From the cell containing the given text, extract its center point as [X, Y] coordinate. 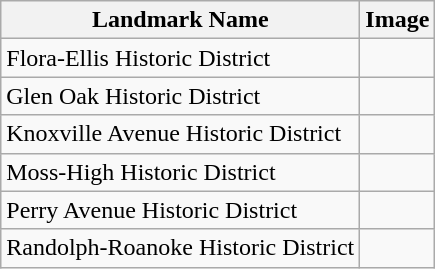
Image [398, 20]
Landmark Name [180, 20]
Moss-High Historic District [180, 172]
Perry Avenue Historic District [180, 210]
Randolph-Roanoke Historic District [180, 248]
Knoxville Avenue Historic District [180, 134]
Flora-Ellis Historic District [180, 58]
Glen Oak Historic District [180, 96]
